From the cell containing the given text, extract its center point as [x, y] coordinate. 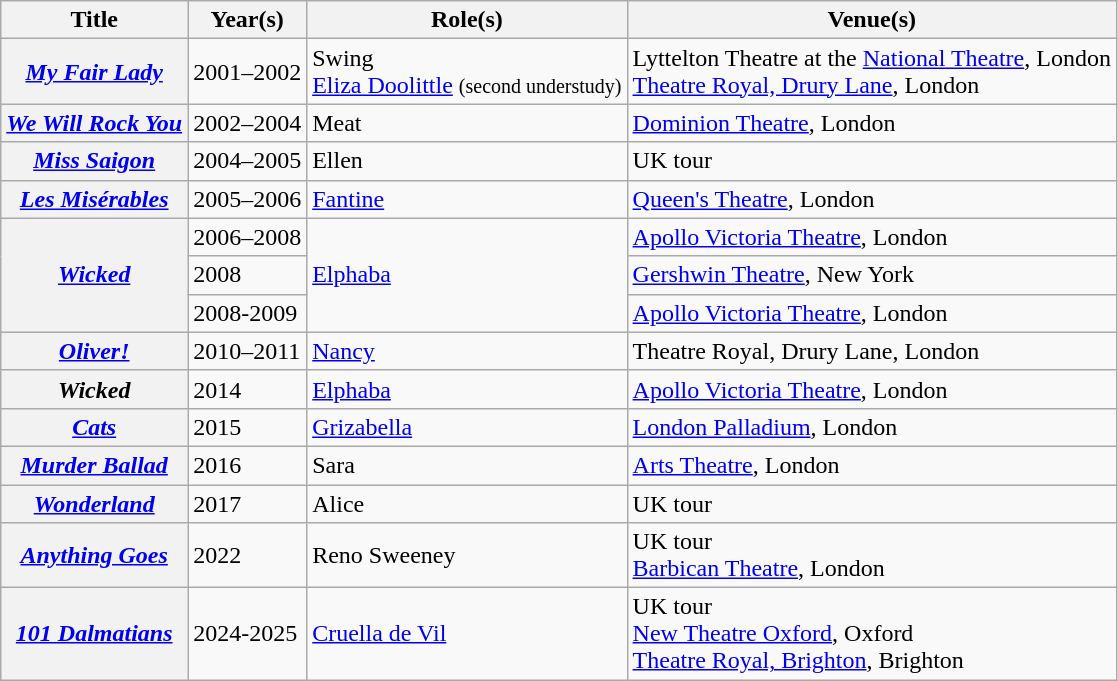
Arts Theatre, London [872, 465]
UK tourBarbican Theatre, London [872, 556]
Reno Sweeney [467, 556]
Lyttelton Theatre at the National Theatre, LondonTheatre Royal, Drury Lane, London [872, 72]
UK tourNew Theatre Oxford, OxfordTheatre Royal, Brighton, Brighton [872, 634]
2016 [248, 465]
2002–2004 [248, 123]
Murder Ballad [94, 465]
Ellen [467, 161]
2008 [248, 275]
2006–2008 [248, 237]
Title [94, 20]
SwingEliza Doolittle (second understudy) [467, 72]
101 Dalmatians [94, 634]
Venue(s) [872, 20]
Cats [94, 427]
Queen's Theatre, London [872, 199]
2010–2011 [248, 351]
2024-2025 [248, 634]
2005–2006 [248, 199]
Wonderland [94, 503]
Grizabella [467, 427]
Year(s) [248, 20]
Meat [467, 123]
Role(s) [467, 20]
Theatre Royal, Drury Lane, London [872, 351]
My Fair Lady [94, 72]
Gershwin Theatre, New York [872, 275]
Anything Goes [94, 556]
Nancy [467, 351]
Alice [467, 503]
2008-2009 [248, 313]
Oliver! [94, 351]
Les Misérables [94, 199]
Cruella de Vil [467, 634]
2014 [248, 389]
Dominion Theatre, London [872, 123]
Sara [467, 465]
We Will Rock You [94, 123]
2015 [248, 427]
2017 [248, 503]
2001–2002 [248, 72]
2022 [248, 556]
London Palladium, London [872, 427]
Fantine [467, 199]
Miss Saigon [94, 161]
2004–2005 [248, 161]
